Scan for the cell matching the given text and deliver its [x, y] coordinate at center. 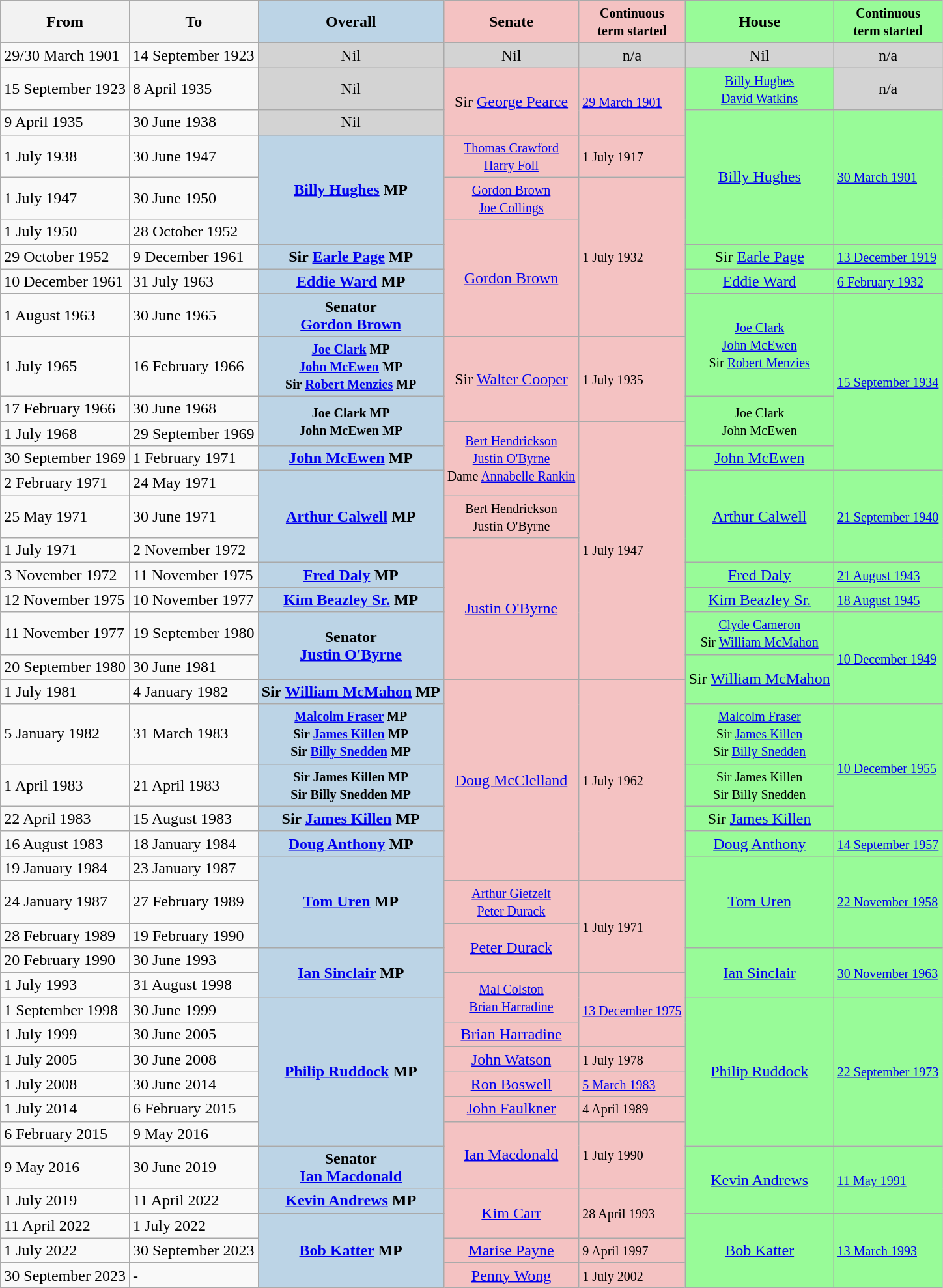
Senator Ian Macdonald [350, 1167]
Doug Anthony [759, 843]
Doug Anthony MP [350, 843]
30 June 1968 [193, 408]
Gordon BrownJoe Collings [511, 198]
10 November 1977 [193, 600]
Malcolm Fraser MPSir James Killen MPSir Billy Snedden MP [350, 734]
Sir Earle Page MP [350, 257]
30 June 1938 [193, 122]
4 January 1982 [193, 692]
1 July 1950 [65, 232]
Arthur GietzeltPeter Durack [511, 901]
House [759, 22]
Tom Uren MP [350, 901]
20 February 1990 [65, 960]
Ian Sinclair MP [350, 973]
1 July 2014 [65, 1109]
Bob Katter [759, 1250]
Billy Hughes [759, 177]
30 June 2008 [193, 1059]
Kevin Andrews MP [350, 1201]
1 July 2005 [65, 1059]
10 December 1961 [65, 281]
Senate [511, 22]
31 March 1983 [193, 734]
22 April 1983 [65, 819]
SenatorGordon Brown [350, 315]
3 November 1972 [65, 575]
30 June 1981 [193, 667]
Sir George Pearce [511, 102]
30 June 1999 [193, 1010]
28 October 1952 [193, 232]
15 September 1934 [888, 382]
Gordon Brown [511, 277]
Brian Harradine [511, 1035]
Arthur Calwell [759, 517]
From [65, 22]
Marise Payne [511, 1250]
29/30 March 1901 [65, 55]
John McEwen [759, 458]
1 July 1962 [632, 780]
28 April 1993 [632, 1213]
11 November 1977 [65, 633]
2 February 1971 [65, 483]
1 September 1998 [65, 1010]
John Faulkner [511, 1109]
29 September 1969 [193, 433]
Sir Walter Cooper [511, 378]
Billy Hughes MP [350, 189]
2 November 1972 [193, 550]
Fred Daly [759, 575]
15 August 1983 [193, 819]
Ron Boswell [511, 1084]
15 September 1923 [65, 89]
Bert HendricksonJustin O'Byrne [511, 517]
1 July 1938 [65, 156]
SenatorJustin O'Byrne [350, 646]
30 June 1993 [193, 960]
18 August 1945 [888, 600]
1 February 1971 [193, 458]
Mal ColstonBrian Harradine [511, 998]
Joe ClarkJohn McEwenSir Robert Menzies [759, 345]
Kevin Andrews [759, 1180]
John Watson [511, 1059]
Joe Clark MPJohn McEwen MP [350, 421]
Sir James Killen MPSir Billy Snedden MP [350, 785]
Justin O'Byrne [511, 608]
31 August 1998 [193, 985]
1 July 1981 [65, 692]
Eddie Ward MP [350, 281]
Joe ClarkJohn McEwen [759, 421]
14 September 1957 [888, 843]
Philip Ruddock MP [350, 1072]
Tom Uren [759, 901]
Thomas CrawfordHarry Foll [511, 156]
24 January 1987 [65, 901]
Fred Daly MP [350, 575]
Philip Ruddock [759, 1072]
11 May 1991 [888, 1180]
1 July 1968 [65, 433]
18 January 1984 [193, 843]
Clyde CameronSir William McMahon [759, 633]
1 July 1978 [632, 1059]
1 July 1935 [632, 378]
30 June 2014 [193, 1084]
19 February 1990 [193, 936]
Peter Durack [511, 948]
9 December 1961 [193, 257]
22 September 1973 [888, 1072]
Ian Sinclair [759, 973]
1 April 1983 [65, 785]
Doug McClelland [511, 780]
Eddie Ward [759, 281]
Kim Carr [511, 1213]
24 May 1971 [193, 483]
30 June 2019 [193, 1167]
Joe Clark MPJohn McEwen MPSir Robert Menzies MP [350, 366]
29 October 1952 [65, 257]
Sir James Killen [759, 819]
30 March 1901 [888, 177]
Sir James KillenSir Billy Snedden [759, 785]
19 September 1980 [193, 633]
14 September 1923 [193, 55]
5 March 1983 [632, 1084]
13 December 1919 [888, 257]
1 July 1993 [65, 985]
Arthur Calwell MP [350, 517]
30 June 2005 [193, 1035]
4 April 1989 [632, 1109]
30 June 1947 [193, 156]
1 August 1963 [65, 315]
30 November 1963 [888, 973]
17 February 1966 [65, 408]
19 January 1984 [65, 868]
27 February 1989 [193, 901]
1 July 1999 [65, 1035]
16 August 1983 [65, 843]
Bert HendricksonJustin O'ByrneDame Annabelle Rankin [511, 458]
21 September 1940 [888, 517]
1 July 1932 [632, 257]
Penny Wong [511, 1275]
21 August 1943 [888, 575]
6 February 1932 [888, 281]
31 July 1963 [193, 281]
10 December 1949 [888, 658]
12 November 1975 [65, 600]
10 December 1955 [888, 767]
John McEwen MP [350, 458]
13 March 1993 [888, 1250]
25 May 1971 [65, 517]
Kim Beazley Sr. MP [350, 600]
1 July 2008 [65, 1084]
5 January 1982 [65, 734]
11 November 1975 [193, 575]
1 July 2002 [632, 1275]
1 July 1965 [65, 366]
Overall [350, 22]
16 February 1966 [193, 366]
1 July 1990 [632, 1155]
9 April 1935 [65, 122]
30 June 1971 [193, 517]
20 September 1980 [65, 667]
30 September 1969 [65, 458]
To [193, 22]
Bob Katter MP [350, 1250]
Ian Macdonald [511, 1155]
1 July 2019 [65, 1201]
- [193, 1275]
9 April 1997 [632, 1250]
23 January 1987 [193, 868]
29 March 1901 [632, 102]
30 June 1965 [193, 315]
Sir James Killen MP [350, 819]
Sir William McMahon MP [350, 692]
Billy HughesDavid Watkins [759, 89]
21 April 1983 [193, 785]
22 November 1958 [888, 901]
Sir William McMahon [759, 679]
Malcolm FraserSir James KillenSir Billy Snedden [759, 734]
30 June 1950 [193, 198]
Kim Beazley Sr. [759, 600]
1 July 1917 [632, 156]
Sir Earle Page [759, 257]
13 December 1975 [632, 1010]
28 February 1989 [65, 936]
8 April 1935 [193, 89]
